Provide the [X, Y] coordinate of the cell's center where the given text is located.  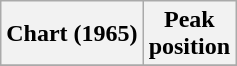
Peakposition [189, 34]
Chart (1965) [72, 34]
